For the text-containing cell, return its midpoint in (x, y) coordinate format. 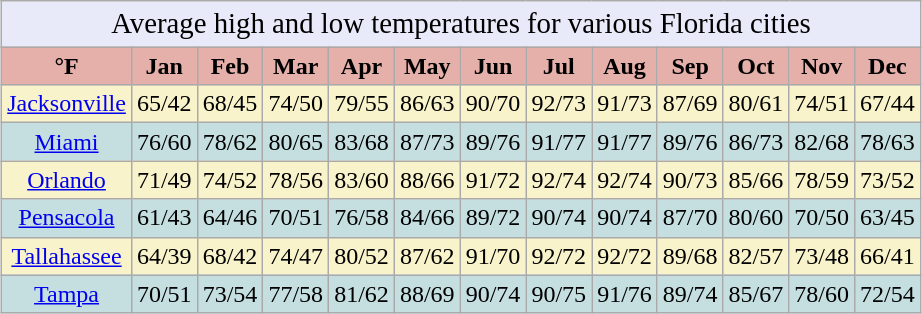
88/69 (427, 294)
77/58 (296, 294)
Oct (756, 66)
89/68 (690, 256)
78/63 (888, 142)
81/62 (362, 294)
76/60 (164, 142)
87/62 (427, 256)
74/50 (296, 104)
91/76 (625, 294)
89/72 (493, 218)
91/73 (625, 104)
61/43 (164, 218)
76/58 (362, 218)
May (427, 66)
84/66 (427, 218)
74/51 (822, 104)
91/70 (493, 256)
79/55 (362, 104)
Miami (67, 142)
Average high and low temperatures for various Florida cities (462, 24)
73/48 (822, 256)
90/75 (559, 294)
78/56 (296, 180)
86/63 (427, 104)
83/60 (362, 180)
°F (67, 66)
68/42 (230, 256)
78/62 (230, 142)
87/69 (690, 104)
73/54 (230, 294)
80/52 (362, 256)
82/68 (822, 142)
80/65 (296, 142)
91/72 (493, 180)
Sep (690, 66)
Dec (888, 66)
72/54 (888, 294)
Orlando (67, 180)
65/42 (164, 104)
80/61 (756, 104)
74/47 (296, 256)
Jan (164, 66)
Apr (362, 66)
85/66 (756, 180)
Jacksonville (67, 104)
78/59 (822, 180)
86/73 (756, 142)
83/68 (362, 142)
71/49 (164, 180)
90/70 (493, 104)
90/73 (690, 180)
63/45 (888, 218)
Jul (559, 66)
64/39 (164, 256)
Nov (822, 66)
66/41 (888, 256)
Aug (625, 66)
67/44 (888, 104)
Tampa (67, 294)
87/73 (427, 142)
89/74 (690, 294)
Pensacola (67, 218)
Mar (296, 66)
73/52 (888, 180)
68/45 (230, 104)
87/70 (690, 218)
74/52 (230, 180)
Jun (493, 66)
80/60 (756, 218)
64/46 (230, 218)
78/60 (822, 294)
88/66 (427, 180)
Tallahassee (67, 256)
70/50 (822, 218)
82/57 (756, 256)
85/67 (756, 294)
92/73 (559, 104)
Feb (230, 66)
